Find where the given text appears and provide that cell's center as [x, y] coordinate. 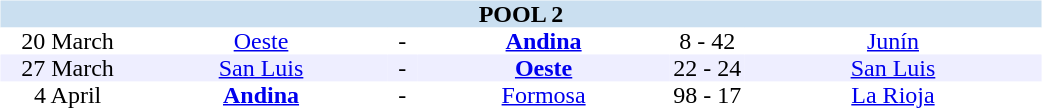
Junín [892, 42]
20 March [67, 42]
La Rioja [892, 96]
POOL 2 [520, 14]
98 - 17 [707, 96]
22 - 24 [707, 68]
8 - 42 [707, 42]
4 April [67, 96]
27 March [67, 68]
Formosa [544, 96]
